Return the (x, y) coordinate for the center point of the cell that contains the specified text.  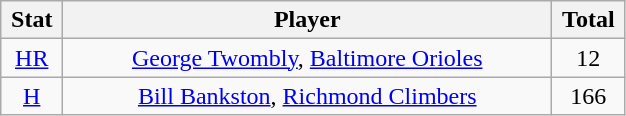
12 (588, 58)
HR (32, 58)
Total (588, 20)
Stat (32, 20)
George Twombly, Baltimore Orioles (308, 58)
Player (308, 20)
166 (588, 96)
Bill Bankston, Richmond Climbers (308, 96)
H (32, 96)
